For the text-containing cell, return its midpoint in [x, y] coordinate format. 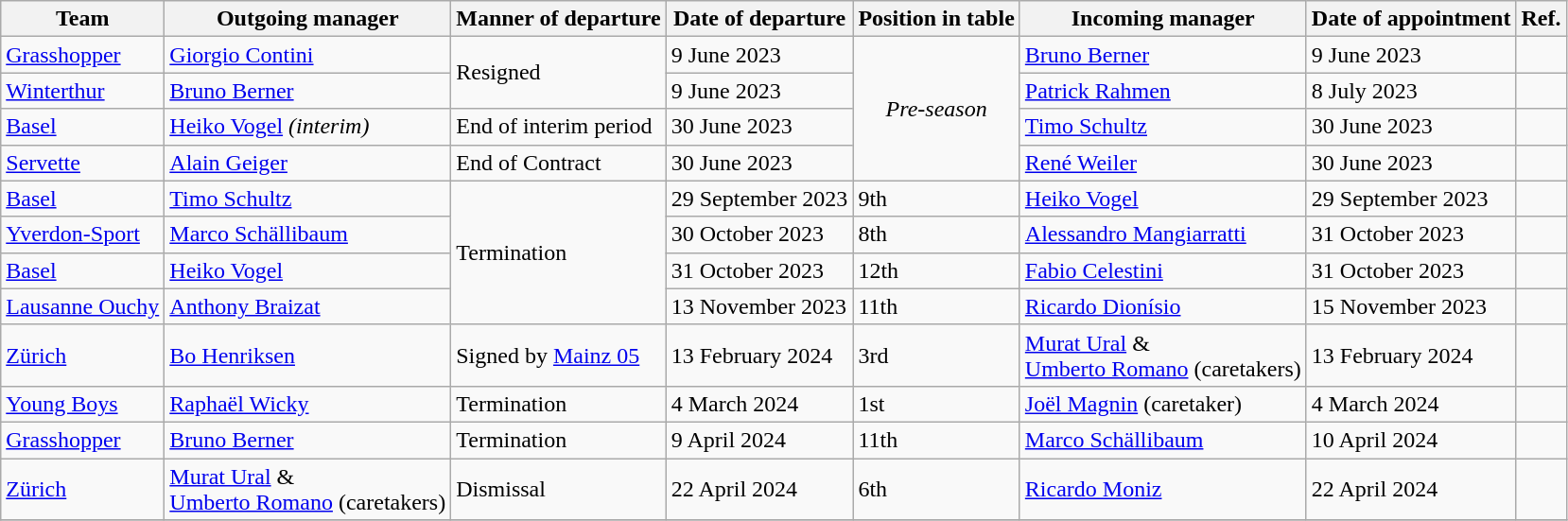
Date of departure [759, 19]
Team [83, 19]
Alessandro Mangiarratti [1163, 234]
9th [936, 199]
Ricardo Moniz [1163, 488]
Heiko Vogel (interim) [308, 127]
Ricardo Dionísio [1163, 306]
Servette [83, 163]
Dismissal [558, 488]
René Weiler [1163, 163]
1st [936, 404]
Lausanne Ouchy [83, 306]
13 November 2023 [759, 306]
8th [936, 234]
Position in table [936, 19]
6th [936, 488]
Yverdon-Sport [83, 234]
Bo Henriksen [308, 356]
Resigned [558, 73]
Patrick Rahmen [1163, 91]
Ref. [1542, 19]
8 July 2023 [1411, 91]
15 November 2023 [1411, 306]
Raphaël Wicky [308, 404]
Fabio Celestini [1163, 270]
Joël Magnin (caretaker) [1163, 404]
9 April 2024 [759, 440]
10 April 2024 [1411, 440]
Pre-season [936, 109]
12th [936, 270]
30 October 2023 [759, 234]
Manner of departure [558, 19]
Anthony Braizat [308, 306]
Outgoing manager [308, 19]
Signed by Mainz 05 [558, 356]
Alain Geiger [308, 163]
3rd [936, 356]
Giorgio Contini [308, 55]
Young Boys [83, 404]
Incoming manager [1163, 19]
Winterthur [83, 91]
End of Contract [558, 163]
Date of appointment [1411, 19]
End of interim period [558, 127]
